Identify which cell holds the provided text, then report its (x, y) central coordinate. 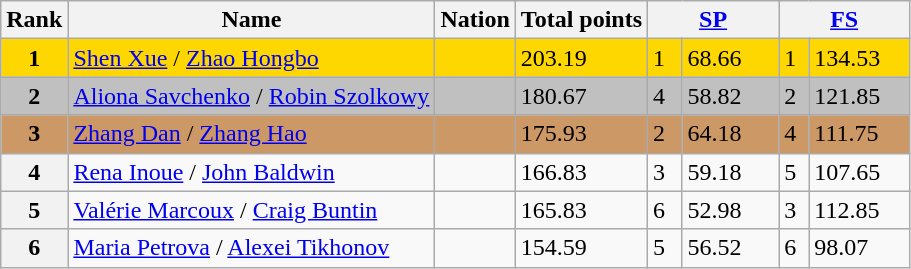
56.52 (730, 248)
59.18 (730, 172)
166.83 (581, 172)
Rena Inoue / John Baldwin (252, 172)
107.65 (860, 172)
Name (252, 20)
Nation (475, 20)
121.85 (860, 96)
52.98 (730, 210)
68.66 (730, 58)
112.85 (860, 210)
Shen Xue / Zhao Hongbo (252, 58)
165.83 (581, 210)
64.18 (730, 134)
Maria Petrova / Alexei Tikhonov (252, 248)
154.59 (581, 248)
111.75 (860, 134)
Rank (34, 20)
FS (844, 20)
Total points (581, 20)
Valérie Marcoux / Craig Buntin (252, 210)
Zhang Dan / Zhang Hao (252, 134)
134.53 (860, 58)
175.93 (581, 134)
SP (714, 20)
Aliona Savchenko / Robin Szolkowy (252, 96)
98.07 (860, 248)
58.82 (730, 96)
180.67 (581, 96)
203.19 (581, 58)
